Output the [x, y] coordinate of the center of the cell containing the given text.  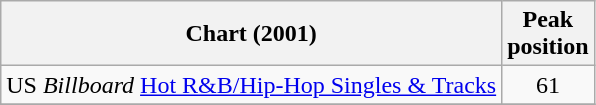
US Billboard Hot R&B/Hip-Hop Singles & Tracks [252, 85]
Chart (2001) [252, 34]
61 [548, 85]
Peakposition [548, 34]
